Return the [X, Y] coordinate for the center point of the cell that contains the specified text.  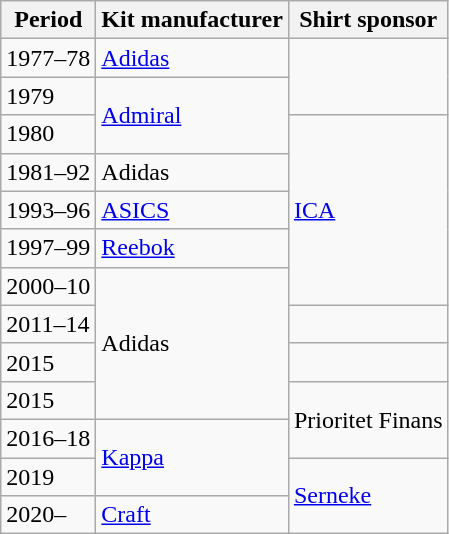
Prioritet Finans [368, 419]
1981–92 [48, 172]
2000–10 [48, 286]
Period [48, 20]
ASICS [192, 210]
2016–18 [48, 438]
Shirt sponsor [368, 20]
Reebok [192, 248]
1980 [48, 134]
Admiral [192, 115]
Kit manufacturer [192, 20]
Kappa [192, 457]
1993–96 [48, 210]
Craft [192, 515]
1977–78 [48, 58]
ICA [368, 210]
2019 [48, 477]
2020– [48, 515]
1997–99 [48, 248]
Serneke [368, 496]
2011–14 [48, 324]
1979 [48, 96]
